Search for the cell housing the specified text and yield its [x, y] center coordinate. 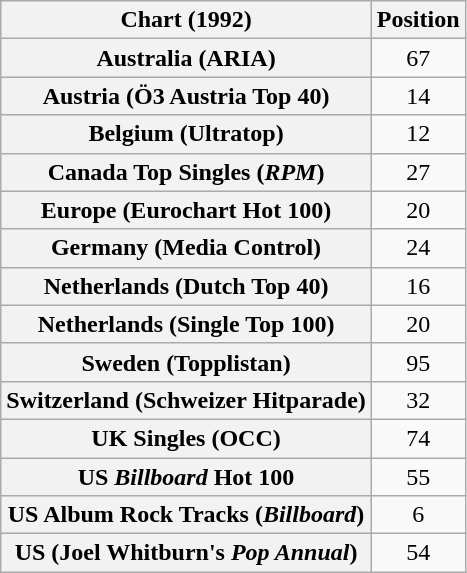
95 [418, 362]
55 [418, 477]
12 [418, 134]
Switzerland (Schweizer Hitparade) [186, 400]
Austria (Ö3 Austria Top 40) [186, 96]
Netherlands (Single Top 100) [186, 324]
32 [418, 400]
US (Joel Whitburn's Pop Annual) [186, 553]
67 [418, 58]
Netherlands (Dutch Top 40) [186, 286]
Belgium (Ultratop) [186, 134]
US Album Rock Tracks (Billboard) [186, 515]
Position [418, 20]
Sweden (Topplistan) [186, 362]
54 [418, 553]
16 [418, 286]
Chart (1992) [186, 20]
Europe (Eurochart Hot 100) [186, 210]
Canada Top Singles (RPM) [186, 172]
US Billboard Hot 100 [186, 477]
74 [418, 438]
UK Singles (OCC) [186, 438]
Australia (ARIA) [186, 58]
6 [418, 515]
27 [418, 172]
Germany (Media Control) [186, 248]
14 [418, 96]
24 [418, 248]
